Capture the cell that displays the provided text and extract its (x, y) central coordinate. 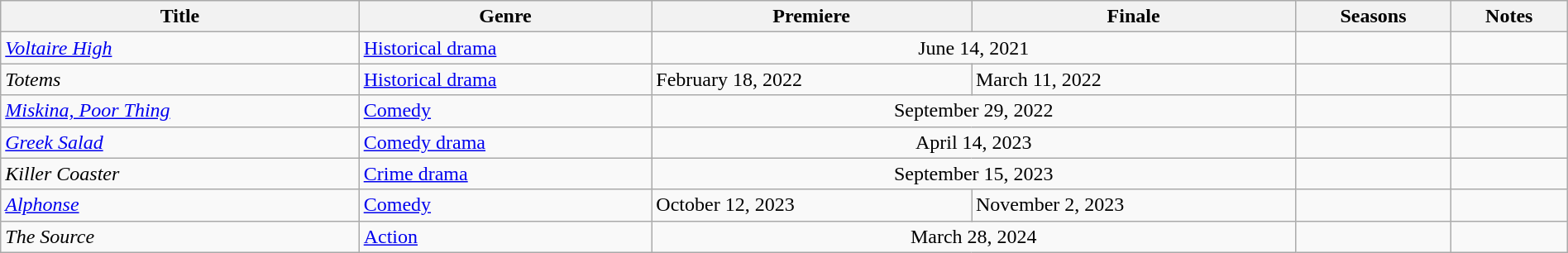
Action (505, 236)
Alphonse (180, 205)
April 14, 2023 (974, 142)
September 29, 2022 (974, 111)
Genre (505, 17)
Notes (1508, 17)
Crime drama (505, 174)
October 12, 2023 (812, 205)
Seasons (1374, 17)
Finale (1133, 17)
Premiere (812, 17)
Totems (180, 79)
Greek Salad (180, 142)
The Source (180, 236)
June 14, 2021 (974, 48)
November 2, 2023 (1133, 205)
September 15, 2023 (974, 174)
Title (180, 17)
March 11, 2022 (1133, 79)
February 18, 2022 (812, 79)
Voltaire High (180, 48)
Comedy drama (505, 142)
Miskina, Poor Thing (180, 111)
Killer Coaster (180, 174)
March 28, 2024 (974, 236)
